Scan for the cell matching the given text and deliver its (X, Y) coordinate at center. 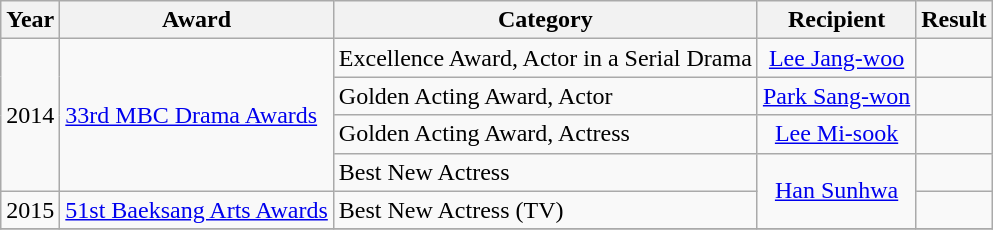
Recipient (836, 20)
Golden Acting Award, Actress (545, 134)
2014 (30, 115)
Award (197, 20)
Golden Acting Award, Actor (545, 96)
Park Sang-won (836, 96)
2015 (30, 210)
Result (954, 20)
Category (545, 20)
Han Sunhwa (836, 191)
51st Baeksang Arts Awards (197, 210)
Excellence Award, Actor in a Serial Drama (545, 58)
Best New Actress (545, 172)
Lee Mi-sook (836, 134)
Lee Jang-woo (836, 58)
Best New Actress (TV) (545, 210)
Year (30, 20)
33rd MBC Drama Awards (197, 115)
